Provide the (x, y) coordinate of the cell's center where the given text is located.  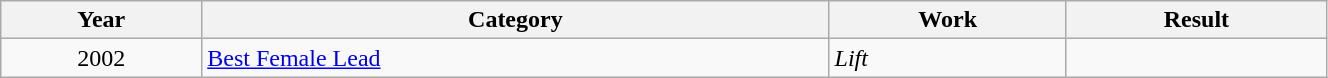
Best Female Lead (516, 58)
2002 (102, 58)
Year (102, 20)
Work (948, 20)
Lift (948, 58)
Result (1196, 20)
Category (516, 20)
